Find where the given text appears and provide that cell's center as [X, Y] coordinate. 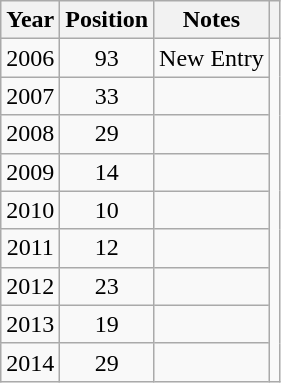
2013 [30, 324]
New Entry [212, 58]
2008 [30, 134]
2012 [30, 286]
19 [107, 324]
2006 [30, 58]
Position [107, 20]
2007 [30, 96]
12 [107, 248]
10 [107, 210]
14 [107, 172]
2010 [30, 210]
93 [107, 58]
Notes [212, 20]
2009 [30, 172]
33 [107, 96]
2014 [30, 362]
2011 [30, 248]
Year [30, 20]
23 [107, 286]
